Extract the (X, Y) coordinate from the center of the cell holding the provided text.  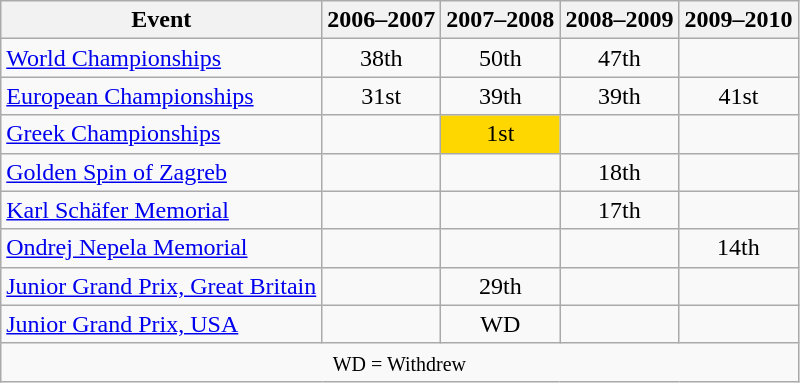
Greek Championships (162, 134)
WD (500, 324)
14th (738, 248)
2006–2007 (382, 20)
European Championships (162, 96)
Karl Schäfer Memorial (162, 210)
2007–2008 (500, 20)
29th (500, 286)
Junior Grand Prix, Great Britain (162, 286)
47th (620, 58)
41st (738, 96)
Junior Grand Prix, USA (162, 324)
2009–2010 (738, 20)
17th (620, 210)
WD = Withdrew (400, 362)
World Championships (162, 58)
1st (500, 134)
18th (620, 172)
Ondrej Nepela Memorial (162, 248)
38th (382, 58)
Event (162, 20)
50th (500, 58)
31st (382, 96)
Golden Spin of Zagreb (162, 172)
2008–2009 (620, 20)
